Return (x, y) of the center of cell containing provided text 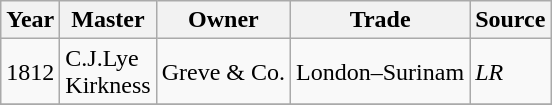
Source (510, 20)
London–Surinam (380, 72)
Greve & Co. (223, 72)
1812 (30, 72)
C.J.LyeKirkness (108, 72)
LR (510, 72)
Master (108, 20)
Owner (223, 20)
Year (30, 20)
Trade (380, 20)
